Find where the given text appears and provide that cell's center as [X, Y] coordinate. 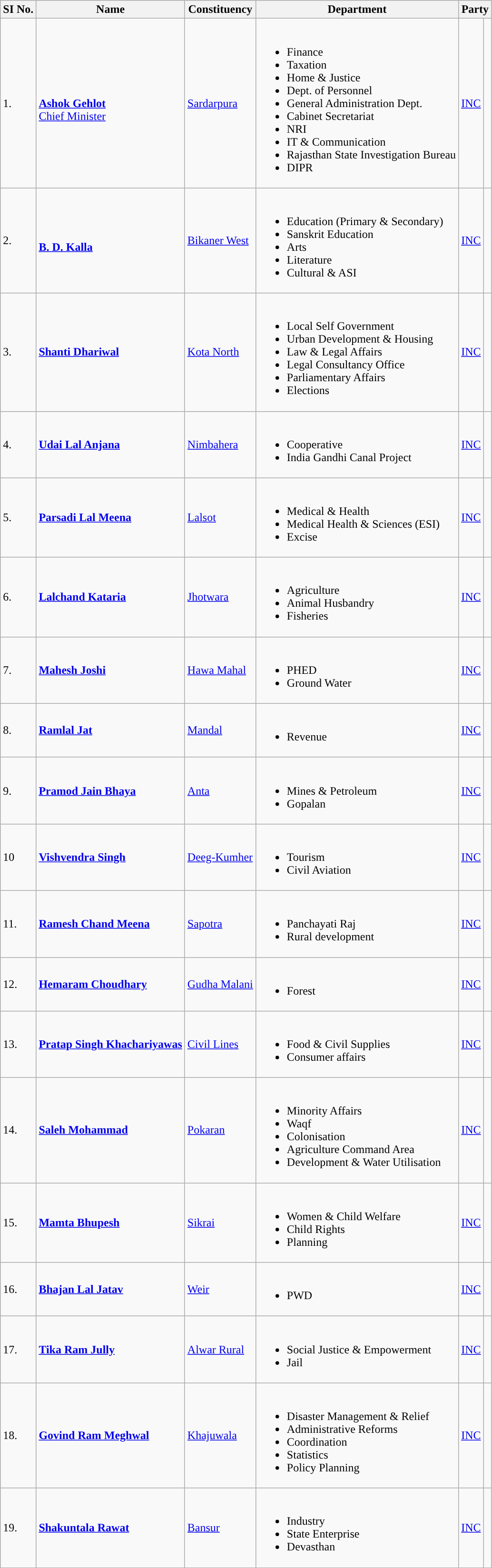
10 [18, 857]
Name [110, 10]
6. [18, 597]
Saleh Mohammad [110, 1131]
Women & Child WelfareChild RightsPlanning [357, 1223]
Food & Civil SuppliesConsumer affairs [357, 1045]
Lalchand Kataria [110, 597]
Bansur [220, 1528]
Ramlal Jat [110, 730]
Weir [220, 1290]
13. [18, 1045]
8. [18, 730]
Department [357, 10]
AgricultureAnimal HusbandryFisheries [357, 597]
Mandal [220, 730]
14. [18, 1131]
16. [18, 1290]
Tika Ram Jully [110, 1350]
SI No. [18, 10]
Parsadi Lal Meena [110, 518]
Ashok GehlotChief Minister [110, 103]
Nimbahera [220, 444]
Party [475, 10]
TourismCivil Aviation [357, 857]
Mamta Bhupesh [110, 1223]
Udai Lal Anjana [110, 444]
Ramesh Chand Meena [110, 924]
Disaster Management & ReliefAdministrative ReformsCoordinationStatisticsPolicy Planning [357, 1435]
Khajuwala [220, 1435]
Constituency [220, 10]
Revenue [357, 730]
Pokaran [220, 1131]
IndustryState EnterpriseDevasthan [357, 1528]
Shakuntala Rawat [110, 1528]
Anta [220, 790]
12. [18, 984]
9. [18, 790]
Panchayati RajRural development [357, 924]
Medical & HealthMedical Health & Sciences (ESI)Excise [357, 518]
2. [18, 241]
Pramod Jain Bhaya [110, 790]
B. D. Kalla [110, 241]
3. [18, 352]
Bhajan Lal Jatav [110, 1290]
Gudha Malani [220, 984]
Deeg-Kumher [220, 857]
18. [18, 1435]
Social Justice & EmpowermentJail [357, 1350]
5. [18, 518]
19. [18, 1528]
Mines & PetroleumGopalan [357, 790]
11. [18, 924]
Jhotwara [220, 597]
Education (Primary & Secondary)Sanskrit EducationArtsLiteratureCultural & ASI [357, 241]
17. [18, 1350]
PHEDGround Water [357, 670]
Mahesh Joshi [110, 670]
Shanti Dhariwal [110, 352]
PWD [357, 1290]
Sardarpura [220, 103]
Forest [357, 984]
1. [18, 103]
Minority AffairsWaqfColonisationAgriculture Command AreaDevelopment & Water Utilisation [357, 1131]
Hawa Mahal [220, 670]
Local Self GovernmentUrban Development & HousingLaw & Legal AffairsLegal Consultancy OfficeParliamentary AffairsElections [357, 352]
Kota North [220, 352]
Alwar Rural [220, 1350]
Pratap Singh Khachariyawas [110, 1045]
CooperativeIndia Gandhi Canal Project [357, 444]
15. [18, 1223]
Vishvendra Singh [110, 857]
Hemaram Choudhary [110, 984]
Bikaner West [220, 241]
Sapotra [220, 924]
Lalsot [220, 518]
4. [18, 444]
Govind Ram Meghwal [110, 1435]
7. [18, 670]
Civil Lines [220, 1045]
Sikrai [220, 1223]
